Detect which cell encompasses the target text, then output its (x, y) center coordinate. 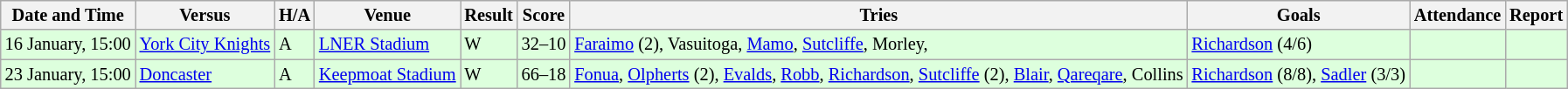
32–10 (544, 44)
Doncaster (205, 74)
York City Knights (205, 44)
Attendance (1458, 15)
Richardson (4/6) (1299, 44)
Score (544, 15)
H/A (295, 15)
23 January, 15:00 (68, 74)
Richardson (8/8), Sadler (3/3) (1299, 74)
LNER Stadium (388, 44)
Report (1537, 15)
Faraimo (2), Vasuitoga, Mamo, Sutcliffe, Morley, (878, 44)
Versus (205, 15)
Venue (388, 15)
Date and Time (68, 15)
Result (488, 15)
66–18 (544, 74)
16 January, 15:00 (68, 44)
Tries (878, 15)
Fonua, Olpherts (2), Evalds, Robb, Richardson, Sutcliffe (2), Blair, Qareqare, Collins (878, 74)
Goals (1299, 15)
Keepmoat Stadium (388, 74)
